Provide the (X, Y) coordinate of the cell's center where the given text is located.  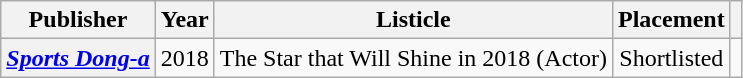
Publisher (78, 20)
Shortlisted (671, 58)
Placement (671, 20)
Listicle (413, 20)
2018 (184, 58)
The Star that Will Shine in 2018 (Actor) (413, 58)
Year (184, 20)
Sports Dong-a (78, 58)
